Pinpoint the cell where the given text exists, returning its [x, y] midpoint coordinate. 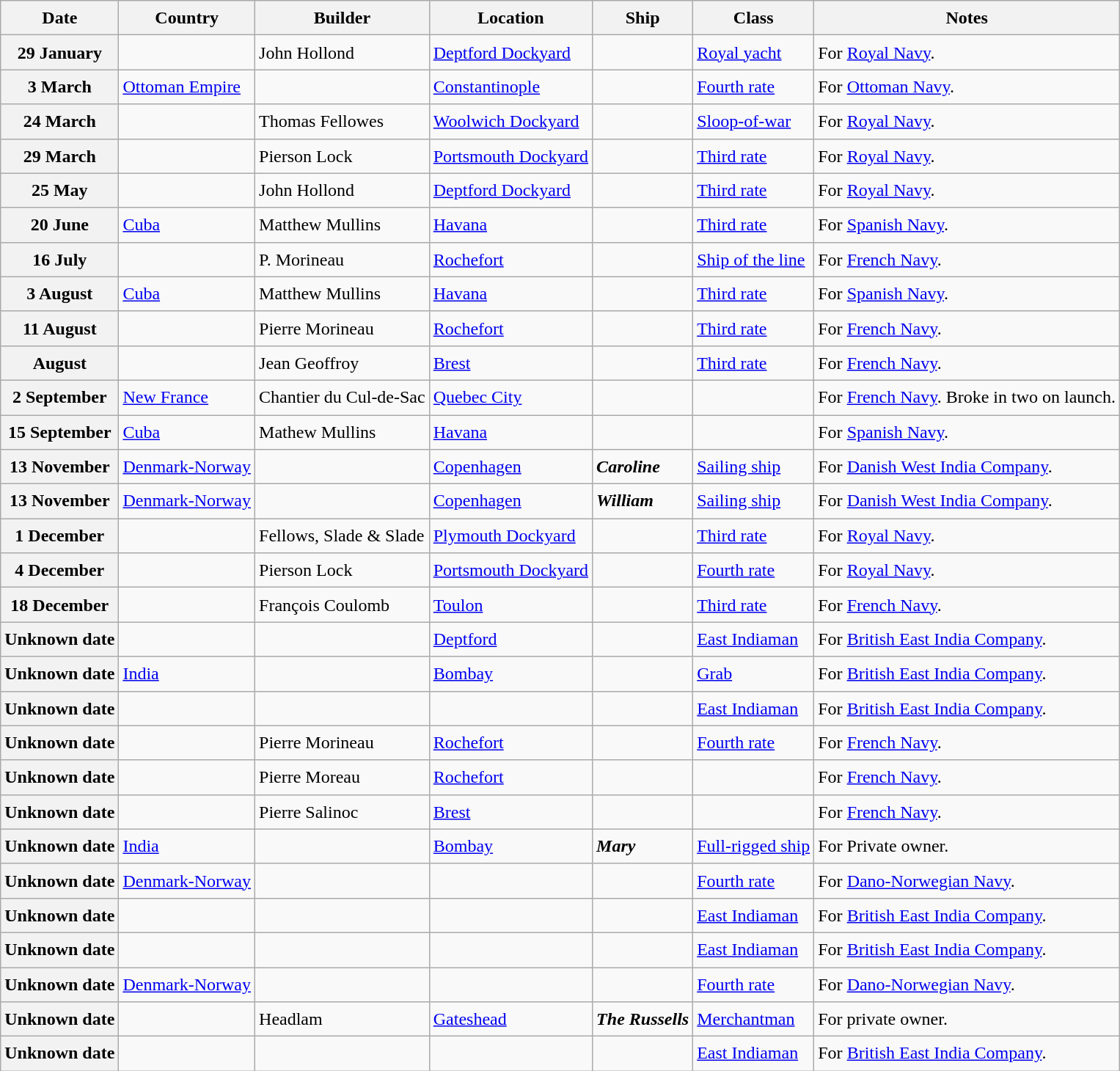
Ship [643, 18]
For Private owner. [967, 847]
Full-rigged ship [754, 847]
Jean Geoffroy [343, 362]
Sloop-of-war [754, 122]
Notes [967, 18]
François Coulomb [343, 604]
15 September [60, 433]
2 September [60, 398]
Merchantman [754, 1020]
Caroline [643, 467]
11 August [60, 329]
Headlam [343, 1020]
For private owner. [967, 1020]
New France [187, 398]
Pierre Moreau [343, 778]
3 March [60, 87]
29 March [60, 156]
16 July [60, 260]
Country [187, 18]
24 March [60, 122]
Mary [643, 847]
29 January [60, 53]
For French Navy. Broke in two on launch. [967, 398]
The Russells [643, 1020]
Quebec City [510, 398]
Builder [343, 18]
August [60, 362]
Woolwich Dockyard [510, 122]
Date [60, 18]
Ottoman Empire [187, 87]
Fellows, Slade & Slade [343, 535]
Grab [754, 673]
Royal yacht [754, 53]
Deptford [510, 640]
Gateshead [510, 1020]
20 June [60, 224]
Thomas Fellowes [343, 122]
Pierre Salinoc [343, 811]
P. Morineau [343, 260]
Location [510, 18]
Chantier du Cul-de-Sac [343, 398]
Toulon [510, 604]
3 August [60, 293]
Plymouth Dockyard [510, 535]
Mathew Mullins [343, 433]
1 December [60, 535]
18 December [60, 604]
4 December [60, 571]
Ship of the line [754, 260]
25 May [60, 191]
For Ottoman Navy. [967, 87]
William [643, 502]
Constantinople [510, 87]
Class [754, 18]
